Locate the cell with the specified text and output its [x, y] center coordinate. 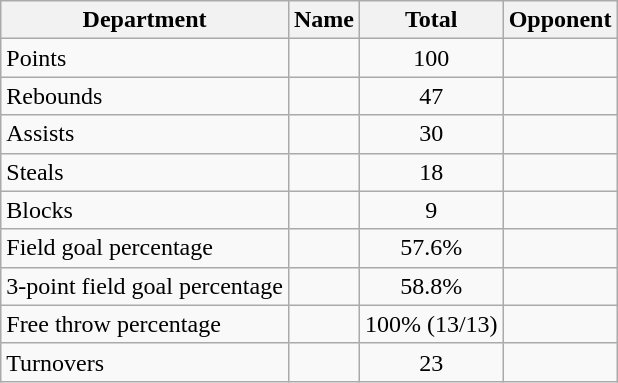
Steals [145, 172]
Department [145, 20]
Opponent [560, 20]
Free throw percentage [145, 324]
Turnovers [145, 362]
9 [431, 210]
30 [431, 134]
Field goal percentage [145, 248]
47 [431, 96]
Name [324, 20]
57.6% [431, 248]
Rebounds [145, 96]
18 [431, 172]
58.8% [431, 286]
100% (13/13) [431, 324]
100 [431, 58]
Assists [145, 134]
3-point field goal percentage [145, 286]
Points [145, 58]
Blocks [145, 210]
23 [431, 362]
Total [431, 20]
